Scan for the cell matching the given text and deliver its [X, Y] coordinate at center. 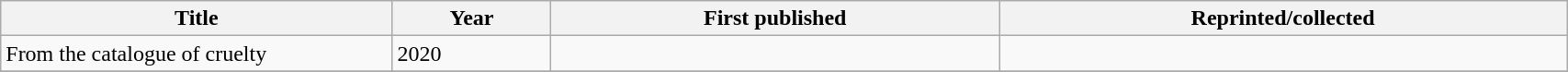
Title [197, 18]
2020 [472, 54]
First published [775, 18]
Reprinted/collected [1283, 18]
From the catalogue of cruelty [197, 54]
Year [472, 18]
